Output the [x, y] coordinate of the center of the cell containing the given text.  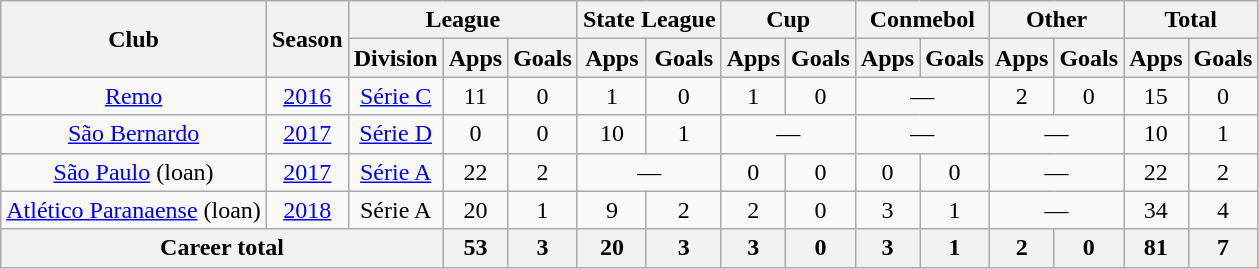
4 [1223, 210]
Conmebol [922, 20]
League [462, 20]
2018 [307, 210]
Career total [222, 248]
Atlético Paranaense (loan) [134, 210]
11 [475, 96]
81 [1156, 248]
34 [1156, 210]
Total [1191, 20]
Division [396, 58]
7 [1223, 248]
9 [612, 210]
Cup [788, 20]
Other [1056, 20]
Série D [396, 134]
2016 [307, 96]
53 [475, 248]
São Paulo (loan) [134, 172]
Club [134, 39]
State League [649, 20]
Remo [134, 96]
15 [1156, 96]
Série C [396, 96]
Season [307, 39]
São Bernardo [134, 134]
